Identify which cell holds the provided text, then report its [x, y] central coordinate. 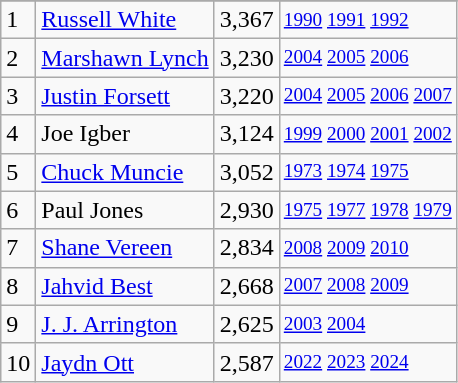
Paul Jones [125, 210]
3,052 [246, 172]
3,367 [246, 20]
Joe Igber [125, 134]
6 [18, 210]
1 [18, 20]
Shane Vereen [125, 248]
2008 2009 2010 [368, 248]
2,587 [246, 362]
2 [18, 58]
3,220 [246, 96]
1975 1977 1978 1979 [368, 210]
2004 2005 2006 [368, 58]
2004 2005 2006 2007 [368, 96]
Russell White [125, 20]
5 [18, 172]
3 [18, 96]
3,230 [246, 58]
Marshawn Lynch [125, 58]
Chuck Muncie [125, 172]
2,625 [246, 324]
2,930 [246, 210]
10 [18, 362]
2,834 [246, 248]
2003 2004 [368, 324]
3,124 [246, 134]
8 [18, 286]
7 [18, 248]
1973 1974 1975 [368, 172]
1990 1991 1992 [368, 20]
Jaydn Ott [125, 362]
1999 2000 2001 2002 [368, 134]
Jahvid Best [125, 286]
Justin Forsett [125, 96]
J. J. Arrington [125, 324]
2022 2023 2024 [368, 362]
9 [18, 324]
2,668 [246, 286]
2007 2008 2009 [368, 286]
4 [18, 134]
